Find where the given text appears and provide that cell's center as (x, y) coordinate. 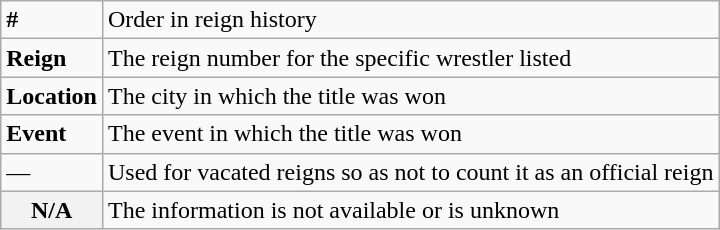
The city in which the title was won (410, 96)
N/A (52, 210)
# (52, 20)
The event in which the title was won (410, 134)
The information is not available or is unknown (410, 210)
Reign (52, 58)
Event (52, 134)
Order in reign history (410, 20)
Used for vacated reigns so as not to count it as an official reign (410, 172)
The reign number for the specific wrestler listed (410, 58)
Location (52, 96)
— (52, 172)
